Extract the (X, Y) coordinate from the center of the cell holding the provided text.  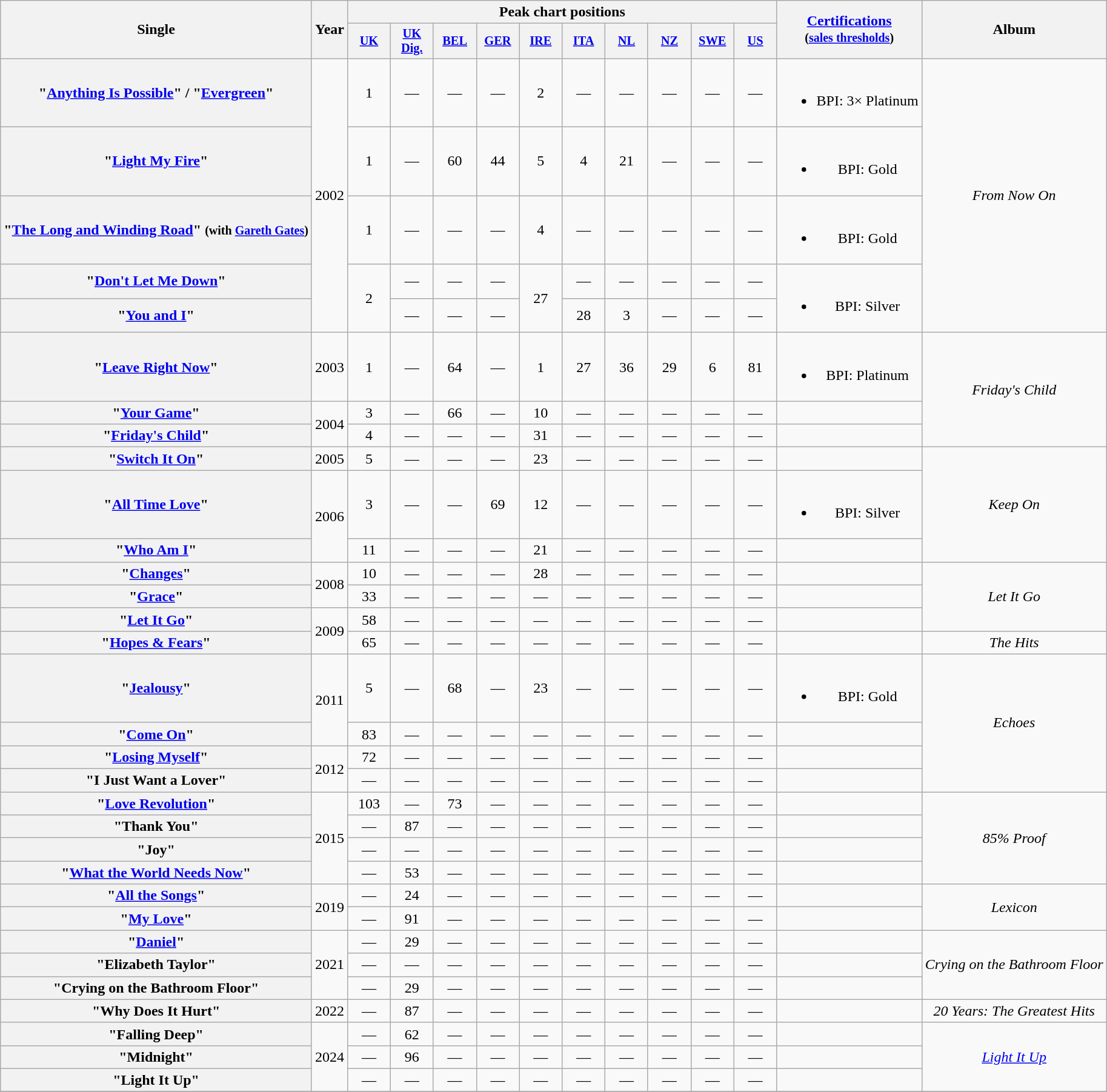
11 (368, 550)
NZ (669, 41)
Peak chart positions (562, 12)
"Joy" (156, 850)
"Daniel" (156, 942)
UK Dig. (412, 41)
"Your Game" (156, 413)
24 (412, 896)
2012 (330, 768)
BPI: Platinum (849, 367)
2021 (330, 965)
6 (713, 367)
2006 (330, 516)
31 (540, 436)
"Don't Let Me Down" (156, 281)
NL (627, 41)
69 (498, 504)
62 (412, 1034)
Crying on the Bathroom Floor (1014, 965)
12 (540, 504)
33 (368, 596)
"Hopes & Fears" (156, 642)
2005 (330, 459)
"My Love" (156, 919)
65 (368, 642)
64 (454, 367)
"All Time Love" (156, 504)
58 (368, 619)
36 (627, 367)
IRE (540, 41)
Lexicon (1014, 907)
Year (330, 30)
66 (454, 413)
2009 (330, 631)
"Who Am I" (156, 550)
"Crying on the Bathroom Floor" (156, 988)
"Why Does It Hurt" (156, 1011)
2011 (330, 699)
"Falling Deep" (156, 1034)
SWE (713, 41)
96 (412, 1057)
ITA (584, 41)
"Changes" (156, 573)
"Elizabeth Taylor" (156, 965)
"Jealousy" (156, 688)
The Hits (1014, 642)
2003 (330, 367)
81 (755, 367)
"Love Revolution" (156, 804)
72 (368, 757)
2022 (330, 1011)
2002 (330, 195)
85% Proof (1014, 838)
Let It Go (1014, 596)
73 (454, 804)
Echoes (1014, 722)
103 (368, 804)
Single (156, 30)
Keep On (1014, 504)
2008 (330, 585)
2004 (330, 424)
UK (368, 41)
"The Long and Winding Road" (with Gareth Gates) (156, 230)
"Losing Myself" (156, 757)
From Now On (1014, 195)
"Anything Is Possible" / "Evergreen" (156, 92)
2024 (330, 1057)
US (755, 41)
"You and I" (156, 315)
"Light It Up" (156, 1080)
20 Years: The Greatest Hits (1014, 1011)
"Let It Go" (156, 619)
"I Just Want a Lover" (156, 781)
83 (368, 734)
2015 (330, 838)
"Grace" (156, 596)
91 (412, 919)
"Switch It On" (156, 459)
53 (412, 873)
"Light My Fire" (156, 161)
2019 (330, 907)
BEL (454, 41)
"Thank You" (156, 827)
"What the World Needs Now" (156, 873)
Light It Up (1014, 1057)
Certifications(sales thresholds) (849, 30)
BPI: 3× Platinum (849, 92)
Friday's Child (1014, 390)
44 (498, 161)
GER (498, 41)
Album (1014, 30)
"Come On" (156, 734)
68 (454, 688)
"Leave Right Now" (156, 367)
"Friday's Child" (156, 436)
60 (454, 161)
"Midnight" (156, 1057)
"All the Songs" (156, 896)
